Identify which cell holds the provided text, then report its [X, Y] central coordinate. 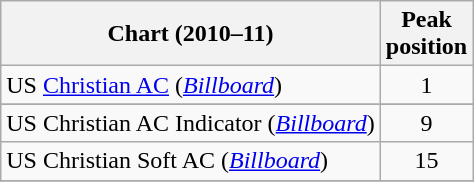
Chart (2010–11) [191, 34]
US Christian AC Indicator (Billboard) [191, 123]
Peak position [426, 34]
15 [426, 161]
US Christian Soft AC (Billboard) [191, 161]
9 [426, 123]
US Christian AC (Billboard) [191, 85]
1 [426, 85]
